Capture the cell that displays the provided text and extract its [X, Y] central coordinate. 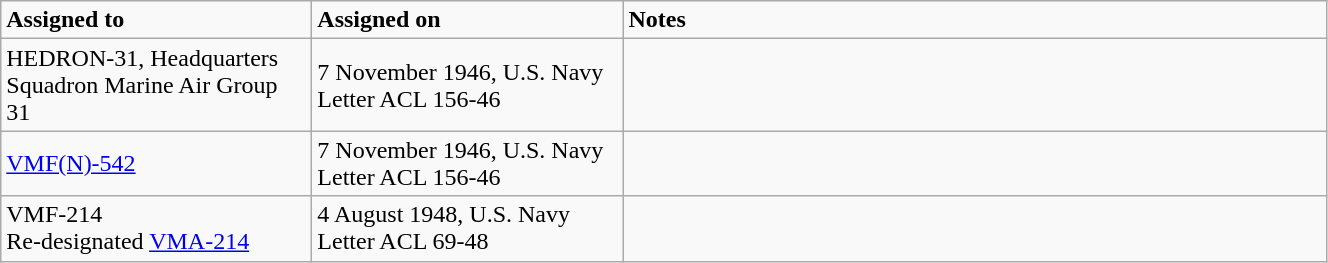
Assigned to [156, 20]
VMF(N)-542 [156, 164]
HEDRON-31, Headquarters Squadron Marine Air Group 31 [156, 85]
Notes [975, 20]
4 August 1948, U.S. Navy Letter ACL 69-48 [468, 228]
VMF-214Re-designated VMA-214 [156, 228]
Assigned on [468, 20]
